Extract the (X, Y) coordinate from the center of the cell holding the provided text.  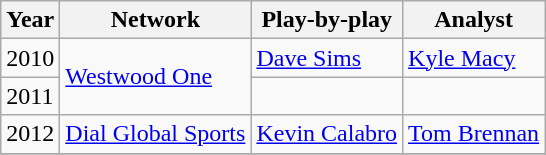
Play-by-play (327, 20)
Tom Brennan (474, 134)
2011 (30, 96)
Kyle Macy (474, 58)
Year (30, 20)
Dial Global Sports (156, 134)
Network (156, 20)
Westwood One (156, 77)
Analyst (474, 20)
2010 (30, 58)
Kevin Calabro (327, 134)
Dave Sims (327, 58)
2012 (30, 134)
